Locate the cell with the specified text and output its [x, y] center coordinate. 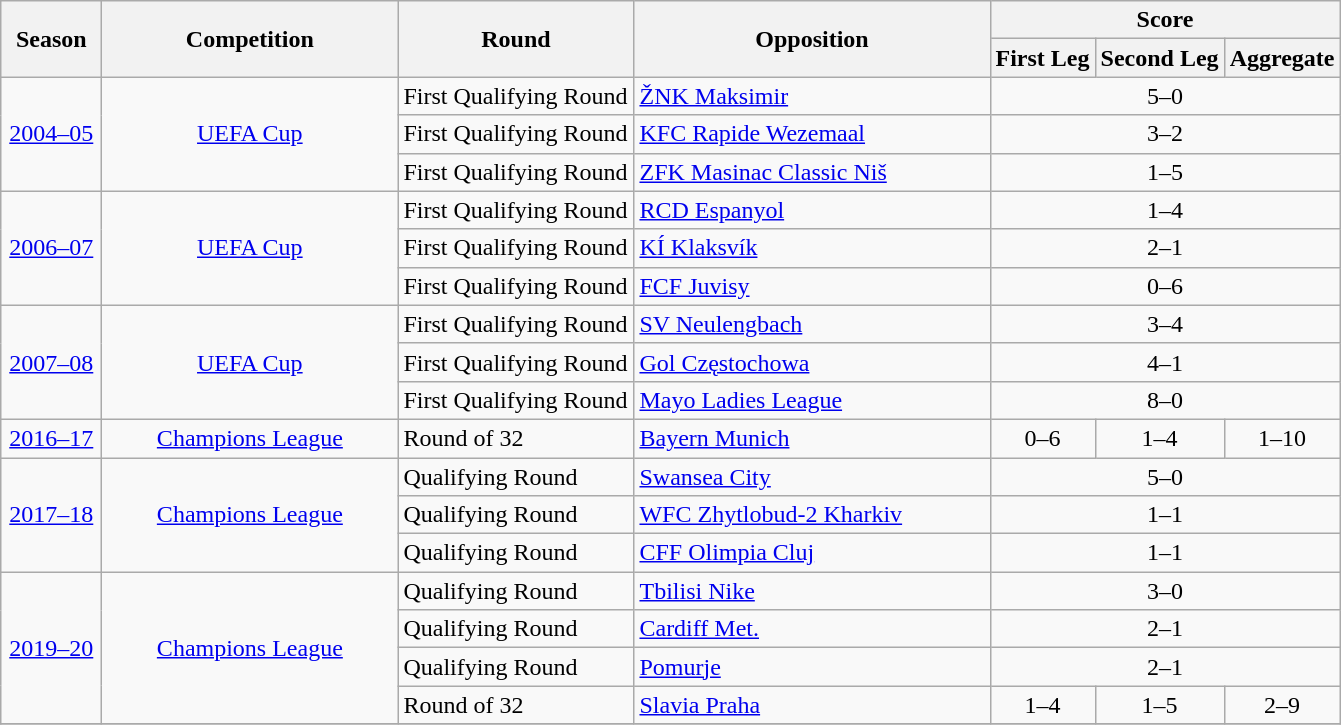
FCF Juvisy [812, 286]
KÍ Klaksvík [812, 248]
ZFK Masinac Classic Niš [812, 172]
8–0 [1165, 400]
Season [52, 39]
Cardiff Met. [812, 629]
2016–17 [52, 438]
4–1 [1165, 362]
Opposition [812, 39]
WFC Zhytlobud-2 Kharkiv [812, 515]
Aggregate [1282, 58]
SV Neulengbach [812, 324]
3–0 [1165, 591]
Bayern Munich [812, 438]
2019–20 [52, 648]
Round [516, 39]
CFF Olimpia Cluj [812, 553]
KFC Rapide Wezemaal [812, 134]
3–4 [1165, 324]
Mayo Ladies League [812, 400]
Tbilisi Nike [812, 591]
2006–07 [52, 248]
Competition [250, 39]
2004–05 [52, 134]
Swansea City [812, 477]
Second Leg [1160, 58]
Gol Częstochowa [812, 362]
1–10 [1282, 438]
Score [1165, 20]
RCD Espanyol [812, 210]
2017–18 [52, 515]
2007–08 [52, 362]
3–2 [1165, 134]
First Leg [1042, 58]
ŽNK Maksimir [812, 96]
Pomurje [812, 667]
2–9 [1282, 705]
Slavia Praha [812, 705]
